Provide the [X, Y] coordinate of the cell's center where the given text is located.  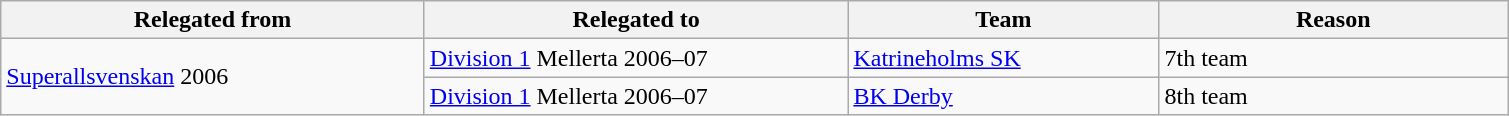
Relegated from [213, 20]
Relegated to [636, 20]
Katrineholms SK [1004, 58]
8th team [1334, 96]
Superallsvenskan 2006 [213, 77]
BK Derby [1004, 96]
Reason [1334, 20]
7th team [1334, 58]
Team [1004, 20]
